Provide the (x, y) coordinate of the cell's center where the given text is located.  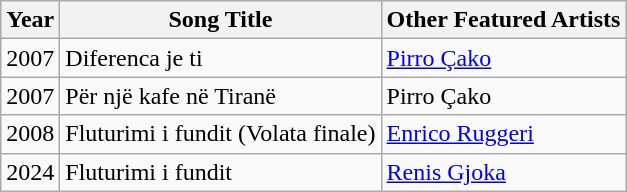
Song Title (220, 20)
Fluturimi i fundit (220, 172)
Fluturimi i fundit (Volata finale) (220, 134)
2008 (30, 134)
Enrico Ruggeri (504, 134)
2024 (30, 172)
Renis Gjoka (504, 172)
Diferenca je ti (220, 58)
Year (30, 20)
Për një kafe në Tiranë (220, 96)
Other Featured Artists (504, 20)
